Detect which cell encompasses the target text, then output its (x, y) center coordinate. 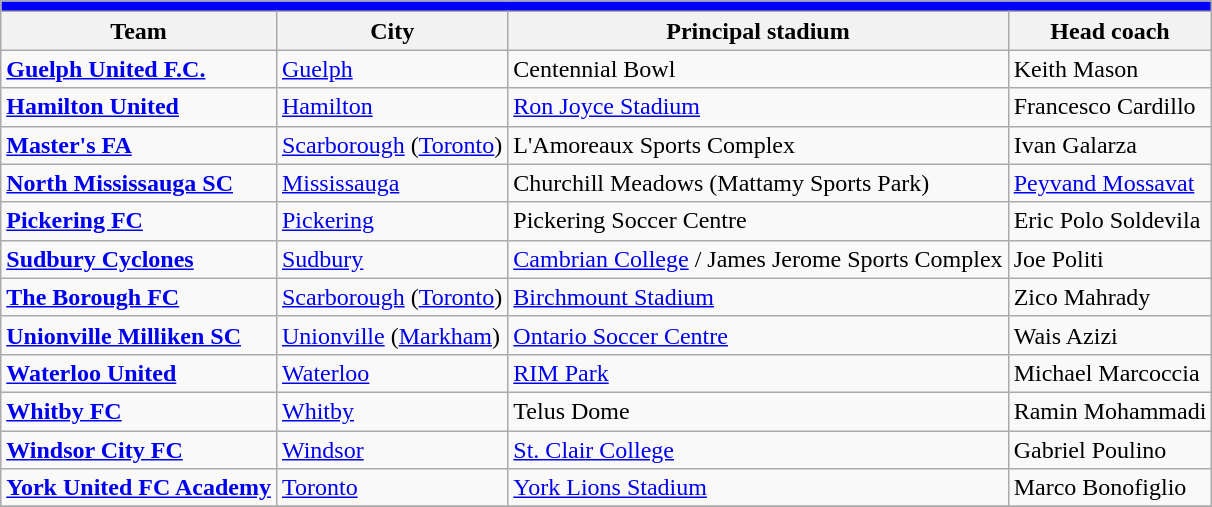
Unionville (Markham) (392, 335)
Ramin Mohammadi (1110, 411)
St. Clair College (758, 449)
Zico Mahrady (1110, 297)
Guelph United F.C. (139, 69)
Head coach (1110, 31)
Marco Bonofiglio (1110, 488)
Windsor (392, 449)
City (392, 31)
Peyvand Mossavat (1110, 183)
RIM Park (758, 373)
Sudbury Cyclones (139, 259)
Principal stadium (758, 31)
Francesco Cardillo (1110, 107)
Pickering Soccer Centre (758, 221)
Mississauga (392, 183)
Ivan Galarza (1110, 145)
Whitby (392, 411)
Ontario Soccer Centre (758, 335)
North Mississauga SC (139, 183)
Ron Joyce Stadium (758, 107)
Pickering (392, 221)
Telus Dome (758, 411)
Master's FA (139, 145)
Guelph (392, 69)
Birchmount Stadium (758, 297)
Whitby FC (139, 411)
Unionville Milliken SC (139, 335)
Pickering FC (139, 221)
Sudbury (392, 259)
Toronto (392, 488)
Cambrian College / James Jerome Sports Complex (758, 259)
Hamilton United (139, 107)
Eric Polo Soldevila (1110, 221)
Michael Marcoccia (1110, 373)
Hamilton (392, 107)
Joe Politi (1110, 259)
The Borough FC (139, 297)
York Lions Stadium (758, 488)
Waterloo United (139, 373)
Waterloo (392, 373)
York United FC Academy (139, 488)
Team (139, 31)
Keith Mason (1110, 69)
Centennial Bowl (758, 69)
Gabriel Poulino (1110, 449)
L'Amoreaux Sports Complex (758, 145)
Windsor City FC (139, 449)
Churchill Meadows (Mattamy Sports Park) (758, 183)
Wais Azizi (1110, 335)
